Scan for the cell matching the given text and deliver its [X, Y] coordinate at center. 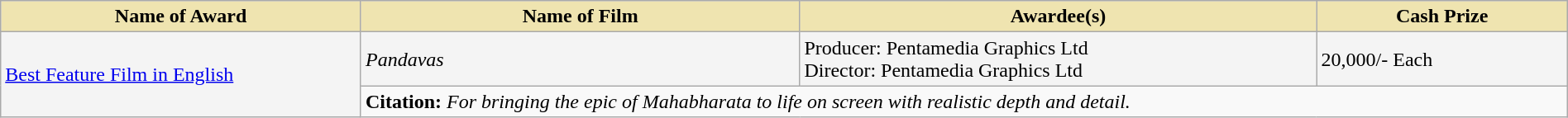
Producer: Pentamedia Graphics LtdDirector: Pentamedia Graphics Ltd [1059, 59]
Best Feature Film in English [181, 74]
20,000/- Each [1442, 59]
Awardee(s) [1059, 17]
Name of Film [580, 17]
Cash Prize [1442, 17]
Pandavas [580, 59]
Name of Award [181, 17]
Citation: For bringing the epic of Mahabharata to life on screen with realistic depth and detail. [964, 101]
